Identify which cell holds the provided text, then report its [x, y] central coordinate. 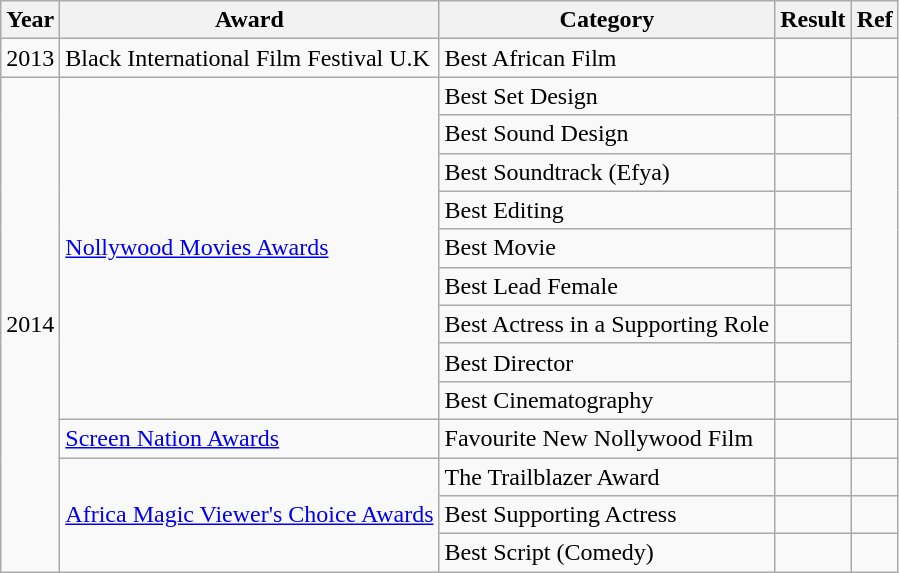
Screen Nation Awards [250, 438]
Best Set Design [607, 96]
Award [250, 20]
Ref [874, 20]
The Trailblazer Award [607, 477]
Best Script (Comedy) [607, 553]
2013 [30, 58]
Africa Magic Viewer's Choice Awards [250, 515]
Nollywood Movies Awards [250, 248]
Best African Film [607, 58]
Category [607, 20]
Best Sound Design [607, 134]
Best Cinematography [607, 400]
2014 [30, 324]
Best Supporting Actress [607, 515]
Best Lead Female [607, 286]
Best Editing [607, 210]
Best Actress in a Supporting Role [607, 324]
Favourite New Nollywood Film [607, 438]
Best Director [607, 362]
Year [30, 20]
Black International Film Festival U.K [250, 58]
Best Soundtrack (Efya) [607, 172]
Result [813, 20]
Best Movie [607, 248]
